Identify which cell holds the provided text, then report its [X, Y] central coordinate. 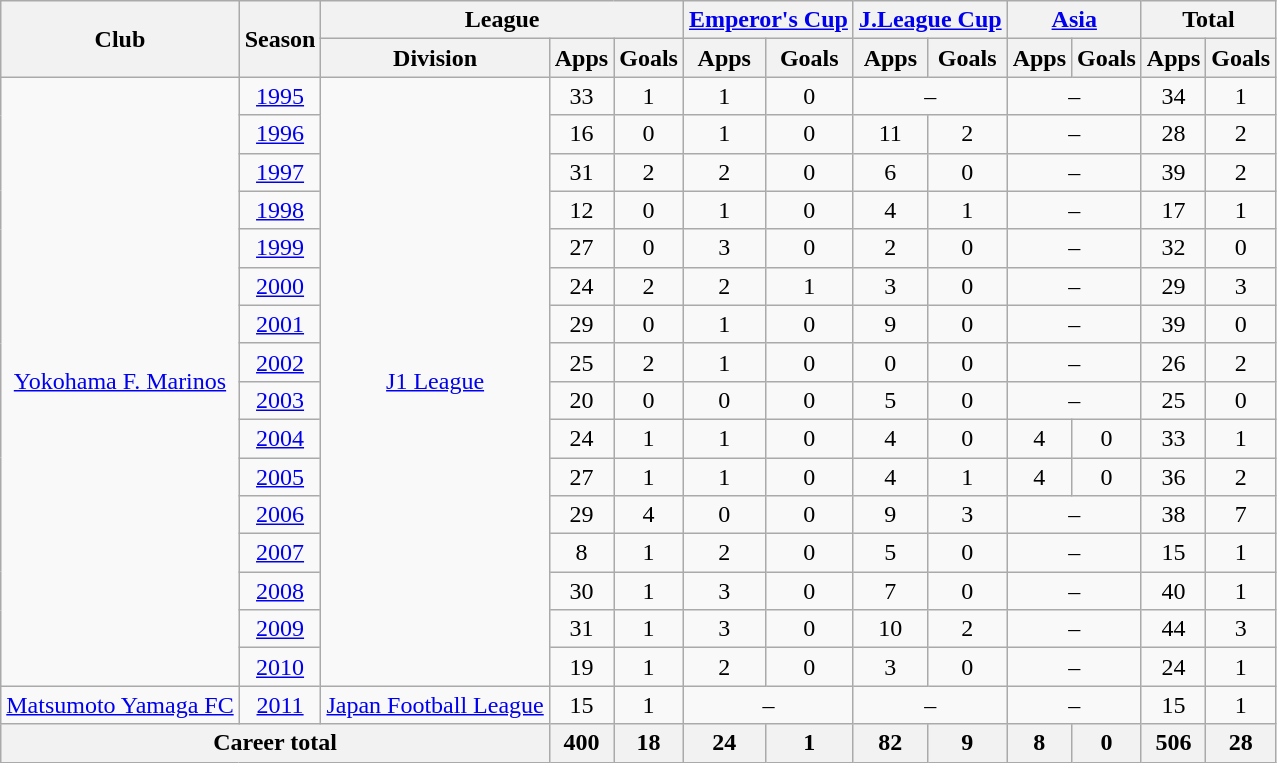
1997 [280, 172]
2006 [280, 515]
J1 League [435, 382]
19 [581, 667]
38 [1173, 515]
34 [1173, 96]
Matsumoto Yamaga FC [120, 705]
36 [1173, 477]
2005 [280, 477]
10 [890, 629]
1996 [280, 134]
Japan Football League [435, 705]
Total [1208, 20]
2008 [280, 591]
Club [120, 39]
18 [649, 743]
16 [581, 134]
26 [1173, 362]
1999 [280, 248]
44 [1173, 629]
2011 [280, 705]
11 [890, 134]
2007 [280, 553]
Division [435, 58]
2000 [280, 286]
2002 [280, 362]
20 [581, 400]
17 [1173, 210]
32 [1173, 248]
J.League Cup [930, 20]
2004 [280, 438]
Emperor's Cup [768, 20]
Asia [1074, 20]
400 [581, 743]
2010 [280, 667]
Career total [276, 743]
6 [890, 172]
2009 [280, 629]
Yokohama F. Marinos [120, 382]
League [502, 20]
506 [1173, 743]
30 [581, 591]
82 [890, 743]
2001 [280, 324]
12 [581, 210]
40 [1173, 591]
1995 [280, 96]
2003 [280, 400]
1998 [280, 210]
Season [280, 39]
